From the cell containing the given text, extract its center point as [x, y] coordinate. 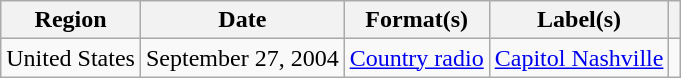
Format(s) [416, 20]
September 27, 2004 [242, 58]
Region [71, 20]
Country radio [416, 58]
Label(s) [579, 20]
Date [242, 20]
Capitol Nashville [579, 58]
United States [71, 58]
